Provide the (X, Y) coordinate of the cell's center where the given text is located.  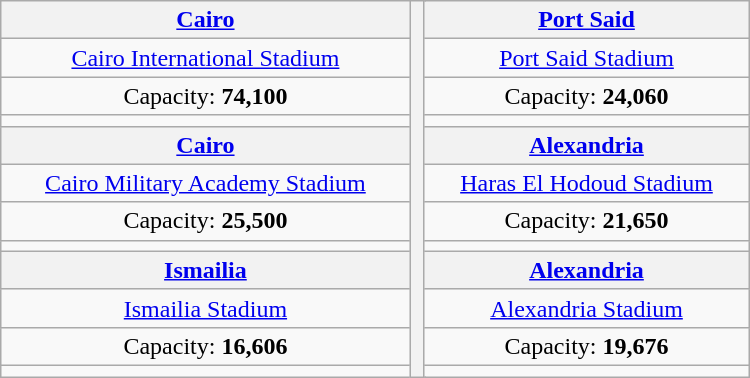
Capacity: 16,606 (206, 346)
Capacity: 74,100 (206, 96)
Port Said (587, 20)
Port Said Stadium (587, 58)
Haras El Hodoud Stadium (587, 183)
Capacity: 25,500 (206, 221)
Ismailia (206, 270)
Ismailia Stadium (206, 308)
Cairo Military Academy Stadium (206, 183)
Capacity: 24,060 (587, 96)
Capacity: 21,650 (587, 221)
Cairo International Stadium (206, 58)
Alexandria Stadium (587, 308)
Capacity: 19,676 (587, 346)
